From the cell containing the given text, extract its center point as [x, y] coordinate. 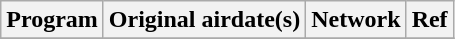
Program [52, 20]
Original airdate(s) [204, 20]
Ref [430, 20]
Network [356, 20]
